Find where the given text appears and provide that cell's center as (x, y) coordinate. 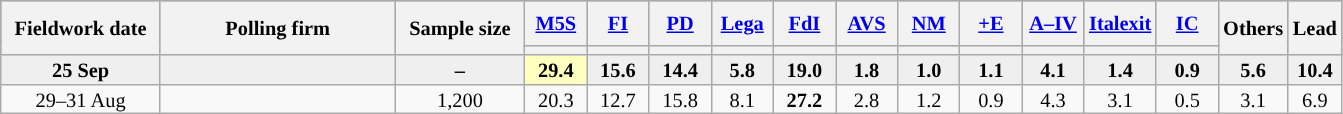
Italexit (1120, 22)
A–IV (1053, 22)
FI (618, 22)
NM (929, 22)
8.1 (742, 98)
AVS (867, 22)
29–31 Aug (81, 98)
29.4 (556, 70)
IC (1187, 22)
5.6 (1253, 70)
25 Sep (81, 70)
Lead (1315, 28)
2.8 (867, 98)
10.4 (1315, 70)
19.0 (804, 70)
Others (1253, 28)
1.0 (929, 70)
1.8 (867, 70)
1.2 (929, 98)
Fieldwork date (81, 28)
1.1 (991, 70)
Sample size (460, 28)
M5S (556, 22)
Lega (742, 22)
6.9 (1315, 98)
1,200 (460, 98)
15.6 (618, 70)
15.8 (680, 98)
20.3 (556, 98)
4.1 (1053, 70)
FdI (804, 22)
0.5 (1187, 98)
5.8 (742, 70)
Polling firm (278, 28)
– (460, 70)
14.4 (680, 70)
+E (991, 22)
PD (680, 22)
1.4 (1120, 70)
27.2 (804, 98)
4.3 (1053, 98)
12.7 (618, 98)
